Scan for the cell matching the given text and deliver its (X, Y) coordinate at center. 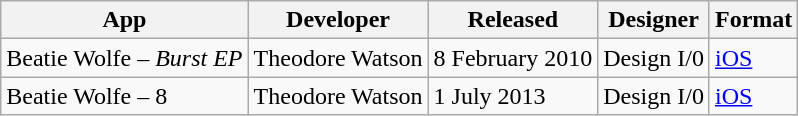
1 July 2013 (513, 96)
8 February 2010 (513, 58)
App (124, 20)
Beatie Wolfe – 8 (124, 96)
Developer (338, 20)
Beatie Wolfe – Burst EP (124, 58)
Designer (654, 20)
Released (513, 20)
Format (753, 20)
